Determine the (X, Y) coordinate at the center of the cell enclosing the given text.  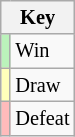
Win (42, 51)
Key (38, 17)
Draw (42, 85)
Defeat (42, 118)
